Extract the [x, y] coordinate from the center of the cell holding the provided text.  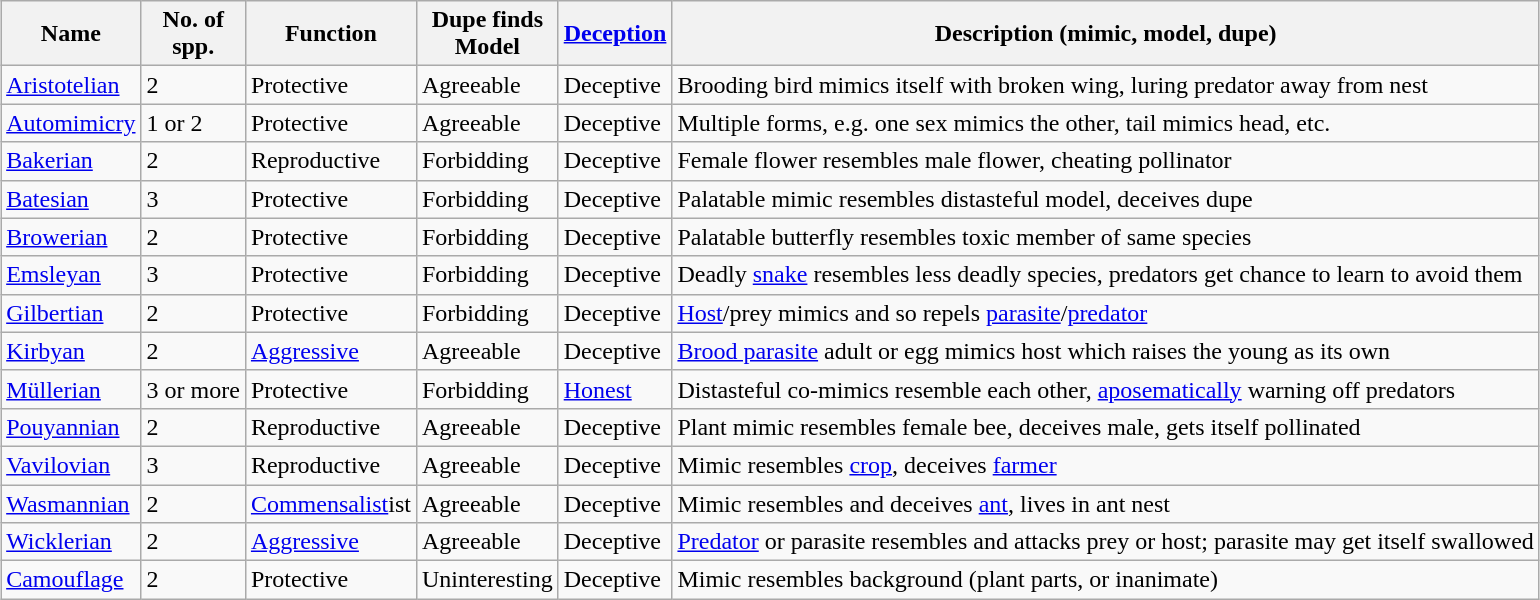
Description (mimic, model, dupe) [1106, 34]
Vavilovian [71, 465]
Palatable butterfly resembles toxic member of same species [1106, 237]
Brood parasite adult or egg mimics host which raises the young as its own [1106, 351]
Wasmannian [71, 503]
Gilbertian [71, 313]
Name [71, 34]
Müllerian [71, 389]
Kirbyan [71, 351]
Host/prey mimics and so repels parasite/predator [1106, 313]
Pouyannian [71, 427]
Brooding bird mimics itself with broken wing, luring predator away from nest [1106, 85]
Function [330, 34]
Commensalistist [330, 503]
Dupe findsModel [487, 34]
Automimicry [71, 123]
Palatable mimic resembles distasteful model, deceives dupe [1106, 199]
Emsleyan [71, 275]
Batesian [71, 199]
Uninteresting [487, 580]
3 or more [193, 389]
Deadly snake resembles less deadly species, predators get chance to learn to avoid them [1106, 275]
Deception [615, 34]
Wicklerian [71, 542]
No. ofspp. [193, 34]
Plant mimic resembles female bee, deceives male, gets itself pollinated [1106, 427]
Mimic resembles crop, deceives farmer [1106, 465]
Predator or parasite resembles and attacks prey or host; parasite may get itself swallowed [1106, 542]
Mimic resembles background (plant parts, or inanimate) [1106, 580]
Multiple forms, e.g. one sex mimics the other, tail mimics head, etc. [1106, 123]
Browerian [71, 237]
Distasteful co-mimics resemble each other, aposematically warning off predators [1106, 389]
Bakerian [71, 161]
Female flower resembles male flower, cheating pollinator [1106, 161]
Camouflage [71, 580]
Aristotelian [71, 85]
Mimic resembles and deceives ant, lives in ant nest [1106, 503]
Honest [615, 389]
1 or 2 [193, 123]
